Capture the cell that displays the provided text and extract its (X, Y) central coordinate. 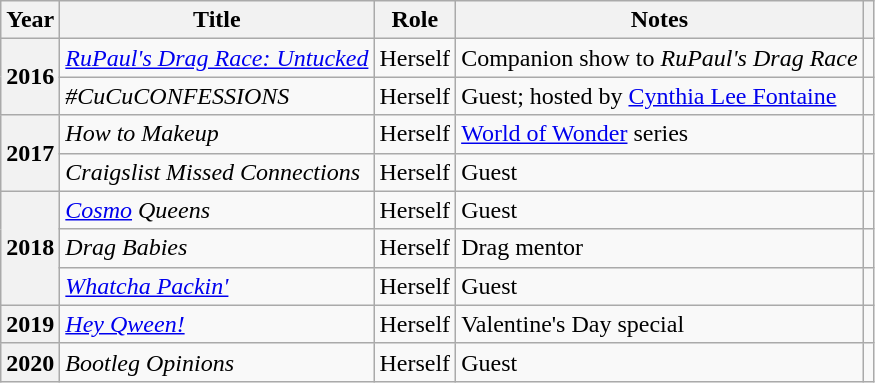
2017 (30, 153)
Title (217, 20)
#CuCuCONFESSIONS (217, 96)
Whatcha Packin' (217, 286)
Cosmo Queens (217, 210)
Craigslist Missed Connections (217, 172)
Drag Babies (217, 248)
Companion show to RuPaul's Drag Race (660, 58)
World of Wonder series (660, 134)
2016 (30, 77)
Drag mentor (660, 248)
RuPaul's Drag Race: Untucked (217, 58)
Bootleg Opinions (217, 362)
2019 (30, 324)
How to Makeup (217, 134)
2020 (30, 362)
2018 (30, 248)
Notes (660, 20)
Hey Qween! (217, 324)
Guest; hosted by Cynthia Lee Fontaine (660, 96)
Year (30, 20)
Valentine's Day special (660, 324)
Role (415, 20)
